From the cell containing the given text, extract its center point as [X, Y] coordinate. 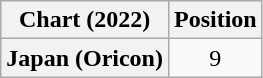
Position [215, 20]
9 [215, 58]
Chart (2022) [85, 20]
Japan (Oricon) [85, 58]
